Identify which cell holds the provided text, then report its (X, Y) central coordinate. 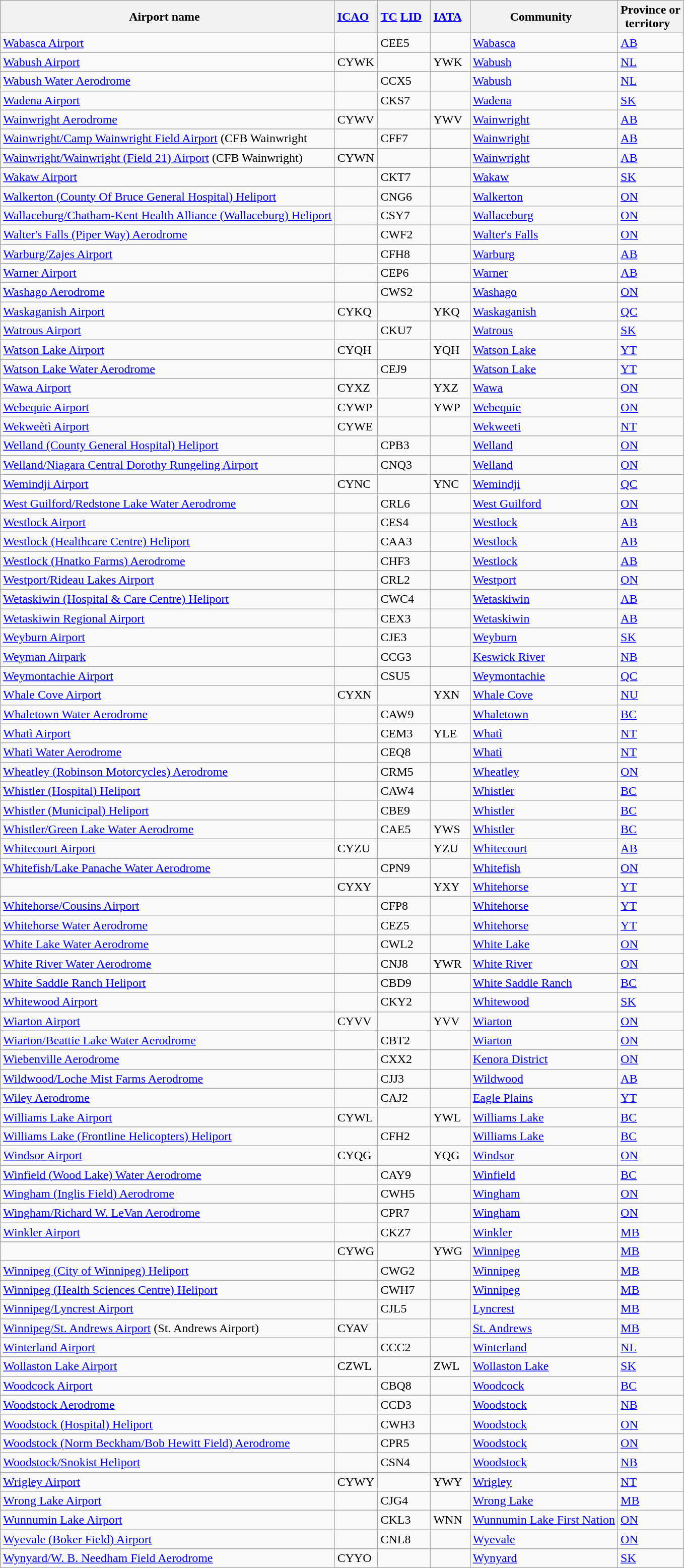
CJJ3 (404, 1079)
CSN4 (404, 1462)
Keswick River (544, 657)
CYZU (356, 848)
Wekweeti (544, 426)
Wekweètì Airport (167, 426)
CZWL (356, 1366)
CAE5 (404, 829)
CSY7 (404, 215)
White River (544, 964)
CYAV (356, 1328)
Province orterritory (651, 17)
WNN (450, 1520)
White Saddle Ranch Heliport (167, 983)
CWC4 (404, 599)
Warner (544, 273)
NU (651, 695)
Wynyard (544, 1558)
CYXY (356, 887)
Kenora District (544, 1059)
YWK (450, 62)
YZU (450, 848)
Wallaceburg (544, 215)
Winkler (544, 1232)
YWY (450, 1481)
Woodstock (Hospital) Heliport (167, 1424)
Watrous (544, 331)
Wemindji Airport (167, 484)
CYWY (356, 1481)
Woodcock (544, 1386)
Whitewood Airport (167, 1002)
CKU7 (404, 331)
CNL8 (404, 1539)
YQG (450, 1155)
Weymontachie (544, 676)
Watson Lake Water Aerodrome (167, 369)
Windsor Airport (167, 1155)
Waskaganish (544, 311)
Whitefish (544, 867)
Winfield (544, 1175)
Wrong Lake Airport (167, 1501)
YQH (450, 350)
Woodstock/Snokist Heliport (167, 1462)
CYXN (356, 695)
ZWL (450, 1366)
Whale Cove (544, 695)
CAW4 (404, 791)
CEP6 (404, 273)
Wildwood/Loche Mist Farms Aerodrome (167, 1079)
Williams Lake Airport (167, 1117)
TC LID (404, 17)
CKZ7 (404, 1232)
White Saddle Ranch (544, 983)
Wallaceburg/Chatham-Kent Health Alliance (Wallaceburg) Heliport (167, 215)
Wadena (544, 100)
Winnipeg/St. Andrews Airport (St. Andrews Airport) (167, 1328)
Wyevale (544, 1539)
Washago Aerodrome (167, 292)
CWG2 (404, 1271)
Whitewood (544, 1002)
Wadena Airport (167, 100)
CEM3 (404, 733)
CEE5 (404, 43)
CAW9 (404, 714)
CEQ8 (404, 752)
Winkler Airport (167, 1232)
Weyburn Airport (167, 638)
CPB3 (404, 446)
Westport/Rideau Lakes Airport (167, 580)
Warburg/Zajes Airport (167, 254)
West Guilford/Redstone Lake Water Aerodrome (167, 503)
CWH5 (404, 1194)
Airport name (167, 17)
Washago (544, 292)
IATA (450, 17)
Wollaston Lake (544, 1366)
Walter's Falls (Piper Way) Aerodrome (167, 234)
Walkerton (County Of Bruce General Hospital) Heliport (167, 196)
CYYO (356, 1558)
Wiarton Airport (167, 1021)
CFP8 (404, 906)
Watrous Airport (167, 331)
Watson Lake Airport (167, 350)
Wunnumin Lake Airport (167, 1520)
Weymontachie Airport (167, 676)
Wunnumin Lake First Nation (544, 1520)
CAJ2 (404, 1098)
Wyevale (Boker Field) Airport (167, 1539)
Warner Airport (167, 273)
Welland (County General Hospital) Heliport (167, 446)
CYKQ (356, 311)
CAY9 (404, 1175)
Walkerton (544, 196)
Whatì Airport (167, 733)
Wetaskiwin Regional Airport (167, 618)
CNJ8 (404, 964)
CPR7 (404, 1213)
CNQ3 (404, 465)
Whaletown Water Aerodrome (167, 714)
YWP (450, 407)
YWR (450, 964)
White Lake (544, 945)
Whitecourt Airport (167, 848)
CKL3 (404, 1520)
Wabush Airport (167, 62)
CYNC (356, 484)
CNG6 (404, 196)
CWL2 (404, 945)
YXZ (450, 388)
Webequie (544, 407)
Winnipeg/Lyncrest Airport (167, 1309)
CWF2 (404, 234)
White Lake Water Aerodrome (167, 945)
Wetaskiwin (Hospital & Care Centre) Heliport (167, 599)
CBD9 (404, 983)
CRL6 (404, 503)
CKS7 (404, 100)
CSU5 (404, 676)
Winnipeg (City of Winnipeg) Heliport (167, 1271)
Wheatley (544, 772)
Weyman Airpark (167, 657)
Wainwright/Wainwright (Field 21) Airport (CFB Wainwright) (167, 158)
CYWK (356, 62)
Wakaw Airport (167, 177)
Woodstock Aerodrome (167, 1405)
White River Water Aerodrome (167, 964)
CYVV (356, 1021)
CHF3 (404, 561)
CEX3 (404, 618)
Westlock (Healthcare Centre) Heliport (167, 541)
Welland/Niagara Central Dorothy Rungeling Airport (167, 465)
Waskaganish Airport (167, 311)
ICAO (356, 17)
CRL2 (404, 580)
YLE (450, 733)
Whatì Water Aerodrome (167, 752)
CBQ8 (404, 1386)
CWH3 (404, 1424)
Lyncrest (544, 1309)
Winterland (544, 1347)
CXX2 (404, 1059)
CEZ5 (404, 925)
Whale Cove Airport (167, 695)
Warburg (544, 254)
Wrigley (544, 1481)
CCG3 (404, 657)
CBT2 (404, 1040)
Whitefish/Lake Panache Water Aerodrome (167, 867)
Wabasca Airport (167, 43)
CWS2 (404, 292)
CCX5 (404, 81)
Whaletown (544, 714)
YNC (450, 484)
Wakaw (544, 177)
CYWN (356, 158)
CPN9 (404, 867)
Whistler (Municipal) Heliport (167, 810)
Wollaston Lake Airport (167, 1366)
CYWP (356, 407)
Westport (544, 580)
Wabasca (544, 43)
YXY (450, 887)
CJL5 (404, 1309)
Windsor (544, 1155)
CEJ9 (404, 369)
Whistler (Hospital) Heliport (167, 791)
Winfield (Wood Lake) Water Aerodrome (167, 1175)
YWG (450, 1251)
CCC2 (404, 1347)
CJE3 (404, 638)
Wiarton/Beattie Lake Water Aerodrome (167, 1040)
CYQG (356, 1155)
CFH2 (404, 1136)
Wiebenville Aerodrome (167, 1059)
St. Andrews (544, 1328)
Wemindji (544, 484)
CYXZ (356, 388)
Webequie Airport (167, 407)
Whitehorse Water Aerodrome (167, 925)
Walter's Falls (544, 234)
CFH8 (404, 254)
YVV (450, 1021)
Winnipeg (Health Sciences Centre) Heliport (167, 1290)
Winterland Airport (167, 1347)
Wheatley (Robinson Motorcycles) Aerodrome (167, 772)
CYWG (356, 1251)
CCD3 (404, 1405)
Eagle Plains (544, 1098)
Wildwood (544, 1079)
Wabush Water Aerodrome (167, 81)
CBE9 (404, 810)
Whistler/Green Lake Water Aerodrome (167, 829)
CES4 (404, 522)
Wingham (Inglis Field) Aerodrome (167, 1194)
Wrong Lake (544, 1501)
Wainwright/Camp Wainwright Field Airport (CFB Wainwright (167, 139)
Wawa (544, 388)
Wynyard/W. B. Needham Field Aerodrome (167, 1558)
Wingham/Richard W. LeVan Aerodrome (167, 1213)
YWV (450, 119)
YKQ (450, 311)
Wrigley Airport (167, 1481)
Community (544, 17)
YXN (450, 695)
CFF7 (404, 139)
CWH7 (404, 1290)
CKY2 (404, 1002)
Wawa Airport (167, 388)
CJG4 (404, 1501)
Whitecourt (544, 848)
Williams Lake (Frontline Helicopters) Heliport (167, 1136)
CKT7 (404, 177)
CYWL (356, 1117)
Woodcock Airport (167, 1386)
Westlock Airport (167, 522)
CAA3 (404, 541)
Wiley Aerodrome (167, 1098)
CYWV (356, 119)
YWL (450, 1117)
Wainwright Aerodrome (167, 119)
Weyburn (544, 638)
CYQH (356, 350)
CRM5 (404, 772)
CYWE (356, 426)
West Guilford (544, 503)
CPR5 (404, 1443)
YWS (450, 829)
Woodstock (Norm Beckham/Bob Hewitt Field) Aerodrome (167, 1443)
Westlock (Hnatko Farms) Aerodrome (167, 561)
Whitehorse/Cousins Airport (167, 906)
